Pinpoint the cell where the given text exists, returning its (x, y) midpoint coordinate. 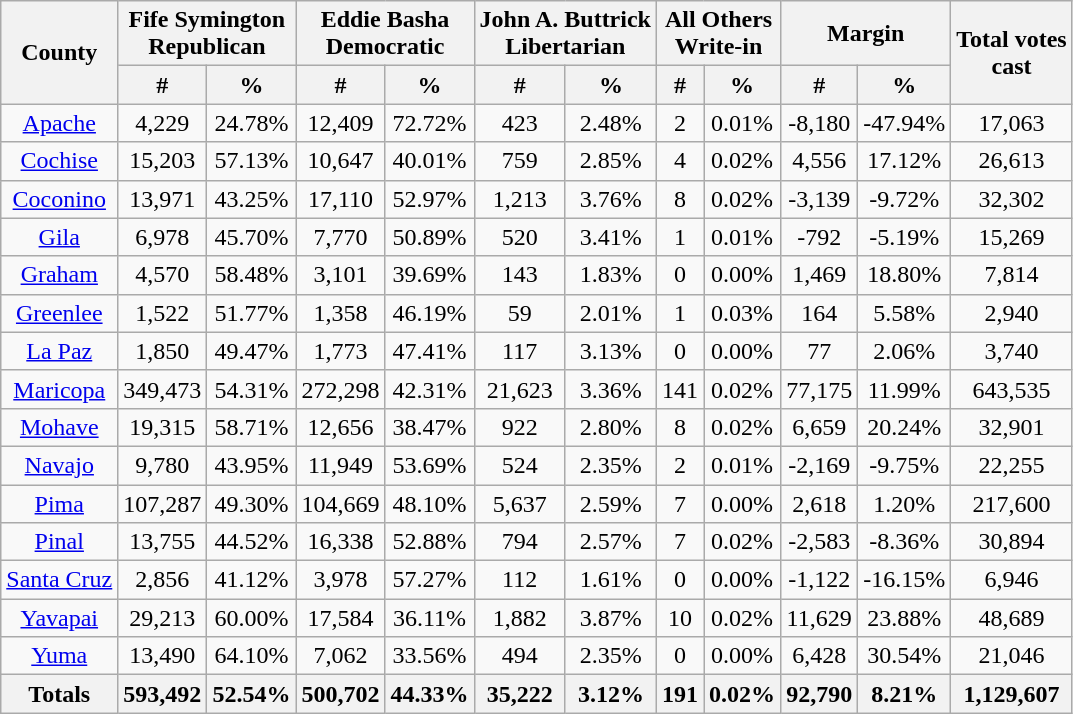
112 (520, 580)
13,755 (162, 542)
2.85% (610, 161)
7,062 (340, 656)
141 (680, 389)
Santa Cruz (60, 580)
18.80% (904, 275)
54.31% (252, 389)
2.80% (610, 427)
1,522 (162, 313)
3,978 (340, 580)
Margin (866, 34)
Greenlee (60, 313)
-9.72% (904, 199)
La Paz (60, 351)
49.47% (252, 351)
39.69% (430, 275)
1,773 (340, 351)
2.59% (610, 503)
10,647 (340, 161)
8.21% (904, 694)
107,287 (162, 503)
52.97% (430, 199)
1.83% (610, 275)
52.54% (252, 694)
Fife SymingtonRepublican (207, 34)
51.77% (252, 313)
33.56% (430, 656)
24.78% (252, 123)
164 (820, 313)
6,978 (162, 237)
26,613 (1012, 161)
60.00% (252, 618)
1,213 (520, 199)
3,740 (1012, 351)
Maricopa (60, 389)
30,894 (1012, 542)
43.25% (252, 199)
19,315 (162, 427)
1,129,607 (1012, 694)
143 (520, 275)
20.24% (904, 427)
38.47% (430, 427)
22,255 (1012, 465)
4,556 (820, 161)
3.87% (610, 618)
17,584 (340, 618)
13,971 (162, 199)
12,656 (340, 427)
Coconino (60, 199)
9,780 (162, 465)
Mohave (60, 427)
-9.75% (904, 465)
45.70% (252, 237)
Totals (60, 694)
922 (520, 427)
3,101 (340, 275)
2.06% (904, 351)
County (60, 52)
64.10% (252, 656)
77 (820, 351)
59 (520, 313)
7,814 (1012, 275)
53.69% (430, 465)
48,689 (1012, 618)
0.03% (742, 313)
494 (520, 656)
44.52% (252, 542)
349,473 (162, 389)
-47.94% (904, 123)
191 (680, 694)
759 (520, 161)
Apache (60, 123)
-16.15% (904, 580)
29,213 (162, 618)
10 (680, 618)
2.57% (610, 542)
5,637 (520, 503)
-1,122 (820, 580)
15,203 (162, 161)
6,946 (1012, 580)
2.01% (610, 313)
17.12% (904, 161)
58.71% (252, 427)
-8.36% (904, 542)
92,790 (820, 694)
5.58% (904, 313)
3.12% (610, 694)
104,669 (340, 503)
57.13% (252, 161)
23.88% (904, 618)
2,618 (820, 503)
7,770 (340, 237)
1,850 (162, 351)
41.12% (252, 580)
17,110 (340, 199)
40.01% (430, 161)
12,409 (340, 123)
35,222 (520, 694)
423 (520, 123)
16,338 (340, 542)
117 (520, 351)
2.48% (610, 123)
6,659 (820, 427)
11.99% (904, 389)
643,535 (1012, 389)
500,702 (340, 694)
1,358 (340, 313)
593,492 (162, 694)
44.33% (430, 694)
4 (680, 161)
43.95% (252, 465)
32,901 (1012, 427)
1.20% (904, 503)
3.76% (610, 199)
21,623 (520, 389)
Eddie BashaDemocratic (385, 34)
6,428 (820, 656)
11,949 (340, 465)
47.41% (430, 351)
13,490 (162, 656)
58.48% (252, 275)
Pima (60, 503)
50.89% (430, 237)
2,856 (162, 580)
1.61% (610, 580)
30.54% (904, 656)
Graham (60, 275)
2,940 (1012, 313)
All Others Write-in (718, 34)
1,882 (520, 618)
52.88% (430, 542)
-5.19% (904, 237)
272,298 (340, 389)
17,063 (1012, 123)
-2,583 (820, 542)
3.41% (610, 237)
15,269 (1012, 237)
57.27% (430, 580)
Gila (60, 237)
Yavapai (60, 618)
-2,169 (820, 465)
4,570 (162, 275)
217,600 (1012, 503)
Pinal (60, 542)
3.36% (610, 389)
72.72% (430, 123)
520 (520, 237)
36.11% (430, 618)
Navajo (60, 465)
4,229 (162, 123)
32,302 (1012, 199)
49.30% (252, 503)
794 (520, 542)
John A. ButtrickLibertarian (565, 34)
77,175 (820, 389)
48.10% (430, 503)
42.31% (430, 389)
-8,180 (820, 123)
46.19% (430, 313)
3.13% (610, 351)
Cochise (60, 161)
Total votescast (1012, 52)
11,629 (820, 618)
Yuma (60, 656)
21,046 (1012, 656)
-3,139 (820, 199)
-792 (820, 237)
524 (520, 465)
1,469 (820, 275)
